Find where the given text appears and provide that cell's center as (X, Y) coordinate. 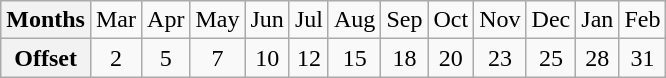
Months (46, 20)
Oct (451, 20)
Aug (354, 20)
Feb (642, 20)
15 (354, 58)
5 (166, 58)
25 (551, 58)
18 (404, 58)
10 (267, 58)
28 (598, 58)
Mar (116, 20)
Jun (267, 20)
20 (451, 58)
May (218, 20)
Nov (500, 20)
7 (218, 58)
2 (116, 58)
Jan (598, 20)
Apr (166, 20)
12 (308, 58)
Jul (308, 20)
23 (500, 58)
Offset (46, 58)
31 (642, 58)
Dec (551, 20)
Sep (404, 20)
